Pinpoint the cell where the given text exists, returning its [x, y] midpoint coordinate. 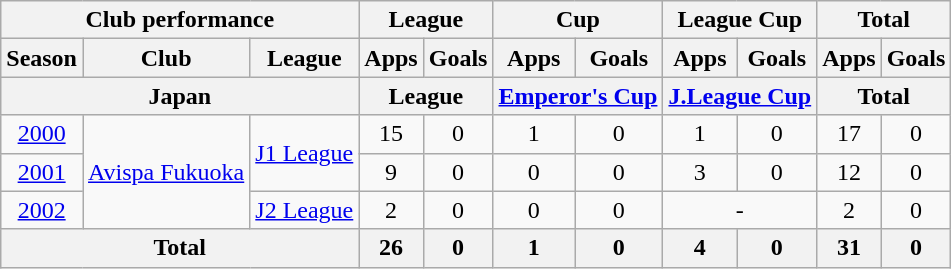
J1 League [304, 153]
9 [391, 172]
Avispa Fukuoka [166, 172]
- [740, 210]
2001 [42, 172]
31 [849, 248]
2002 [42, 210]
2000 [42, 134]
Japan [180, 96]
15 [391, 134]
Season [42, 58]
12 [849, 172]
17 [849, 134]
Club performance [180, 20]
26 [391, 248]
4 [700, 248]
League Cup [740, 20]
J2 League [304, 210]
Cup [578, 20]
Club [166, 58]
Emperor's Cup [578, 96]
3 [700, 172]
J.League Cup [740, 96]
